Return the [X, Y] coordinate for the center point of the cell that contains the specified text.  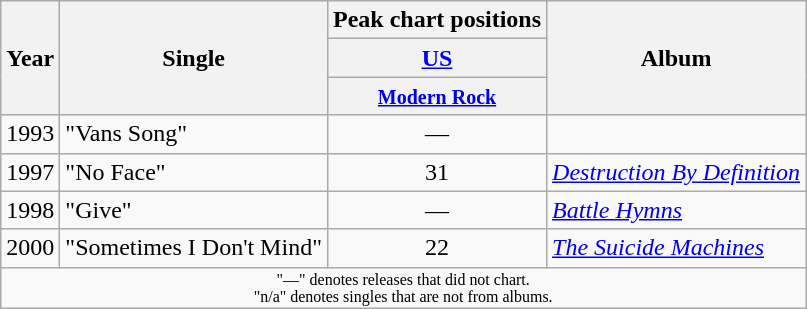
"No Face" [194, 172]
31 [436, 172]
Modern Rock [436, 96]
"Sometimes I Don't Mind" [194, 248]
The Suicide Machines [676, 248]
Battle Hymns [676, 210]
Peak chart positions [436, 20]
1997 [30, 172]
22 [436, 248]
Single [194, 58]
1993 [30, 134]
"—" denotes releases that did not chart."n/a" denotes singles that are not from albums. [404, 288]
Album [676, 58]
"Give" [194, 210]
1998 [30, 210]
US [436, 58]
2000 [30, 248]
Year [30, 58]
"Vans Song" [194, 134]
Destruction By Definition [676, 172]
